Pinpoint the cell where the given text exists, returning its (X, Y) midpoint coordinate. 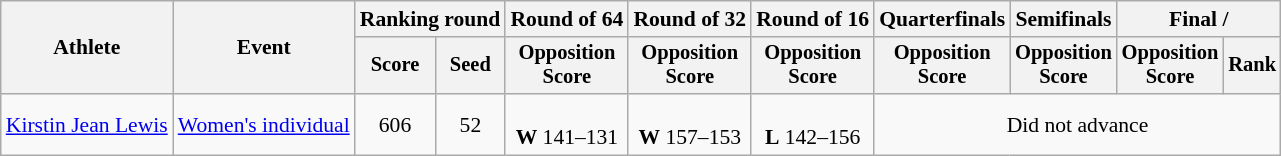
W 157–153 (690, 124)
606 (396, 124)
Did not advance (1078, 124)
Round of 64 (566, 19)
Kirstin Jean Lewis (87, 124)
Quarterfinals (942, 19)
Round of 16 (812, 19)
Event (264, 48)
Ranking round (430, 19)
Rank (1252, 66)
Seed (470, 66)
L 142–156 (812, 124)
Semifinals (1064, 19)
Score (396, 66)
Final / (1199, 19)
Women's individual (264, 124)
W 141–131 (566, 124)
Round of 32 (690, 19)
Athlete (87, 48)
52 (470, 124)
